Search for the cell housing the specified text and yield its [X, Y] center coordinate. 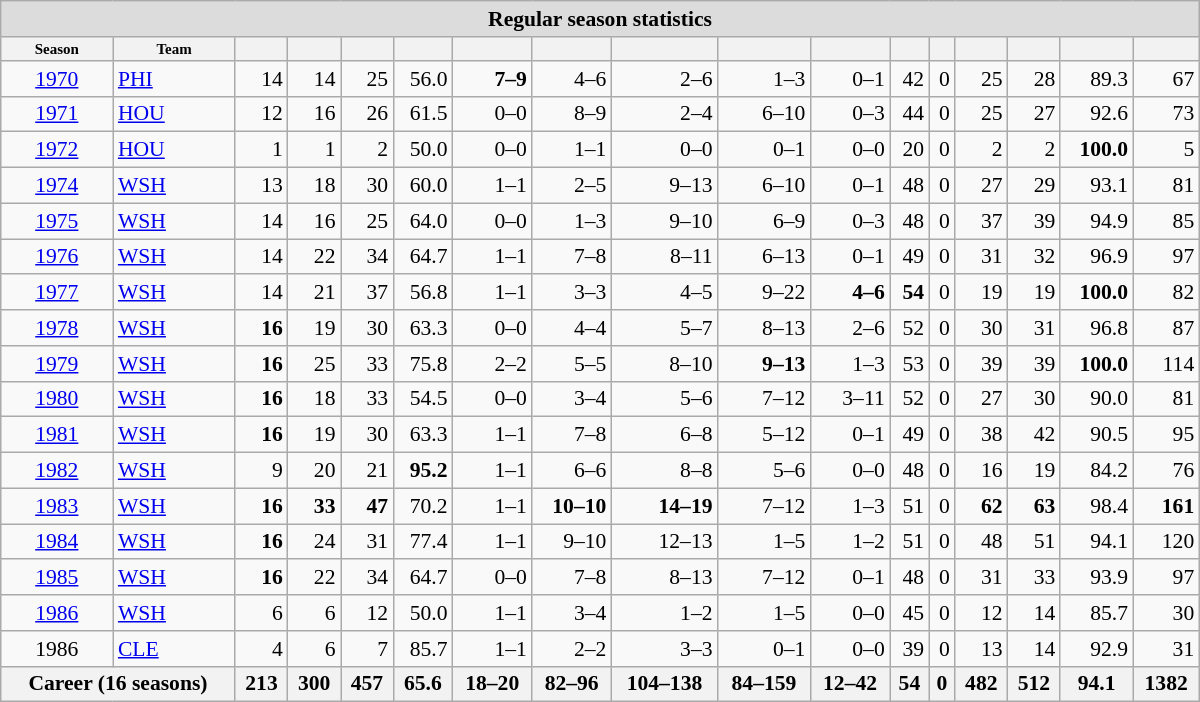
82–96 [572, 684]
32 [1034, 256]
1382 [1166, 684]
Regular season statistics [600, 19]
CLE [174, 648]
6–8 [664, 435]
1984 [57, 542]
63 [1034, 506]
1975 [57, 221]
3–11 [850, 399]
9–22 [764, 292]
77.4 [422, 542]
60.0 [422, 185]
98.4 [1096, 506]
93.9 [1096, 577]
89.3 [1096, 78]
18–20 [492, 684]
6–9 [764, 221]
104–138 [664, 684]
45 [910, 613]
7–9 [492, 78]
5–5 [572, 363]
512 [1034, 684]
482 [982, 684]
1972 [57, 150]
161 [1166, 506]
4–4 [572, 328]
96.9 [1096, 256]
120 [1166, 542]
64.0 [422, 221]
93.1 [1096, 185]
8–11 [664, 256]
9 [262, 470]
28 [1034, 78]
76 [1166, 470]
90.0 [1096, 399]
Team [174, 48]
44 [910, 114]
96.8 [1096, 328]
47 [366, 506]
1982 [57, 470]
6–6 [572, 470]
38 [982, 435]
92.9 [1096, 648]
1979 [57, 363]
1977 [57, 292]
1983 [57, 506]
70.2 [422, 506]
95 [1166, 435]
62 [982, 506]
1970 [57, 78]
8–10 [664, 363]
84–159 [764, 684]
Career (16 seasons) [118, 684]
73 [1166, 114]
82 [1166, 292]
8–9 [572, 114]
84.2 [1096, 470]
1981 [57, 435]
1978 [57, 328]
56.8 [422, 292]
75.8 [422, 363]
4 [262, 648]
5 [1166, 150]
114 [1166, 363]
2–4 [664, 114]
14–19 [664, 506]
1980 [57, 399]
24 [314, 542]
457 [366, 684]
53 [910, 363]
65.6 [422, 684]
6–13 [764, 256]
92.6 [1096, 114]
5–7 [664, 328]
1985 [57, 577]
1971 [57, 114]
1974 [57, 185]
26 [366, 114]
2–5 [572, 185]
300 [314, 684]
29 [1034, 185]
4–5 [664, 292]
5–12 [764, 435]
PHI [174, 78]
94.9 [1096, 221]
12–42 [850, 684]
61.5 [422, 114]
87 [1166, 328]
Season [57, 48]
85 [1166, 221]
1976 [57, 256]
67 [1166, 78]
8–8 [664, 470]
12–13 [664, 542]
56.0 [422, 78]
54.5 [422, 399]
90.5 [1096, 435]
213 [262, 684]
10–10 [572, 506]
95.2 [422, 470]
7 [366, 648]
